Search for the cell housing the specified text and yield its (X, Y) center coordinate. 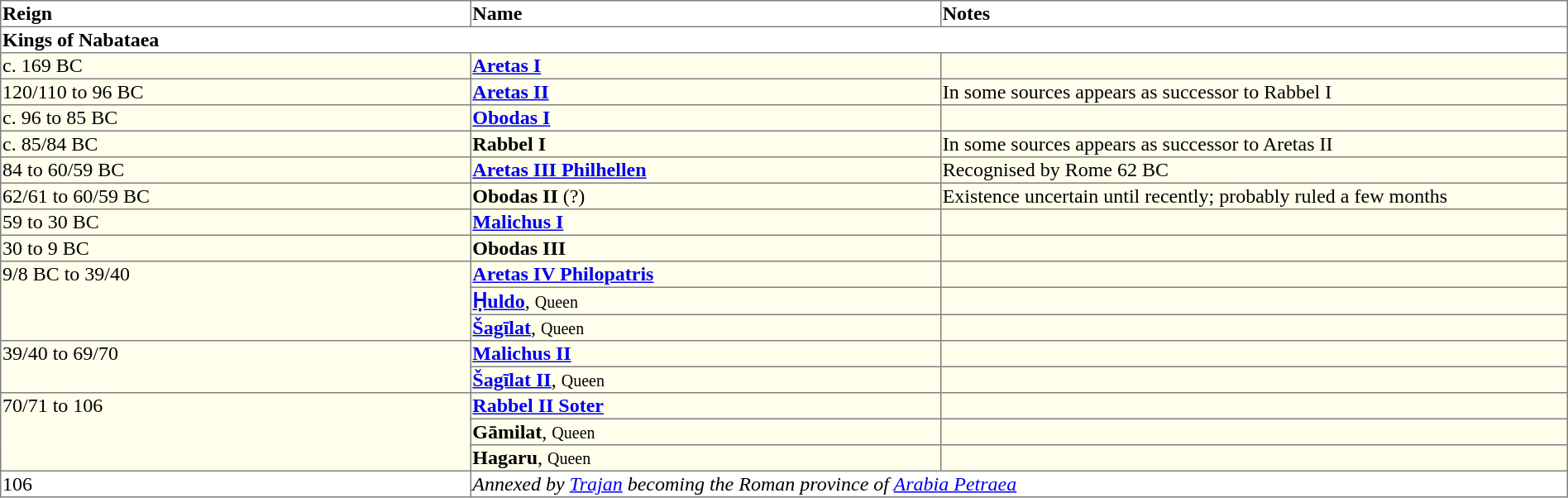
Recognised by Rome 62 BC (1254, 170)
84 to 60/59 BC (236, 170)
Rabbel I (705, 144)
Šagīlat II, Queen (705, 380)
c. 96 to 85 BC (236, 118)
Malichus II (705, 354)
Notes (1254, 14)
70/71 to 106 (236, 432)
Obodas II (?) (705, 196)
Aretas II (705, 92)
Aretas IV Philopatris (705, 275)
39/40 to 69/70 (236, 367)
30 to 9 BC (236, 248)
9/8 BC to 39/40 (236, 301)
106 (236, 484)
Obodas I (705, 118)
In some sources appears as successor to Aretas II (1254, 144)
Malichus I (705, 223)
c. 169 BC (236, 66)
Kings of Nabataea (784, 40)
Gāmilat, Queen (705, 432)
Šagīlat, Queen (705, 328)
120/110 to 96 BC (236, 92)
Aretas III Philhellen (705, 170)
Obodas III (705, 248)
Existence uncertain until recently; probably ruled a few months (1254, 196)
c. 85/84 BC (236, 144)
Ḥuldo, Queen (705, 301)
In some sources appears as successor to Rabbel I (1254, 92)
Hagaru, Queen (705, 458)
Annexed by Trajan becoming the Roman province of Arabia Petraea (1019, 484)
Aretas I (705, 66)
62/61 to 60/59 BC (236, 196)
Reign (236, 14)
Rabbel II Soter (705, 406)
Name (705, 14)
59 to 30 BC (236, 223)
